Identify which cell holds the provided text, then report its [x, y] central coordinate. 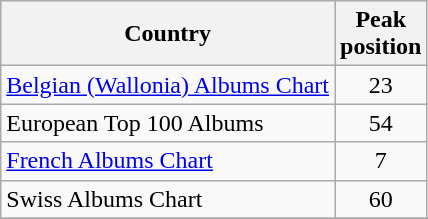
7 [380, 161]
60 [380, 199]
European Top 100 Albums [168, 123]
Swiss Albums Chart [168, 199]
Peakposition [380, 34]
Country [168, 34]
23 [380, 85]
54 [380, 123]
Belgian (Wallonia) Albums Chart [168, 85]
French Albums Chart [168, 161]
